Return the (x, y) coordinate for the center point of the cell that contains the specified text.  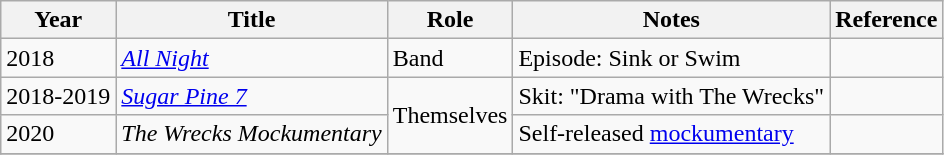
Reference (886, 20)
Role (450, 20)
Notes (672, 20)
Band (450, 58)
Skit: "Drama with The Wrecks" (672, 96)
Episode: Sink or Swim (672, 58)
The Wrecks Mockumentary (252, 134)
Self-released mockumentary (672, 134)
Themselves (450, 115)
2018 (58, 58)
Title (252, 20)
Year (58, 20)
All Night (252, 58)
2020 (58, 134)
2018-2019 (58, 96)
Sugar Pine 7 (252, 96)
